Provide the (x, y) coordinate of the cell's center where the given text is located.  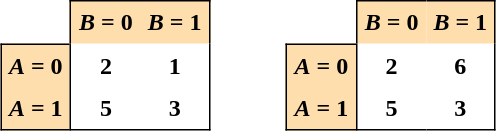
6 (461, 66)
1 (175, 66)
